Locate the cell with the specified text and output its [x, y] center coordinate. 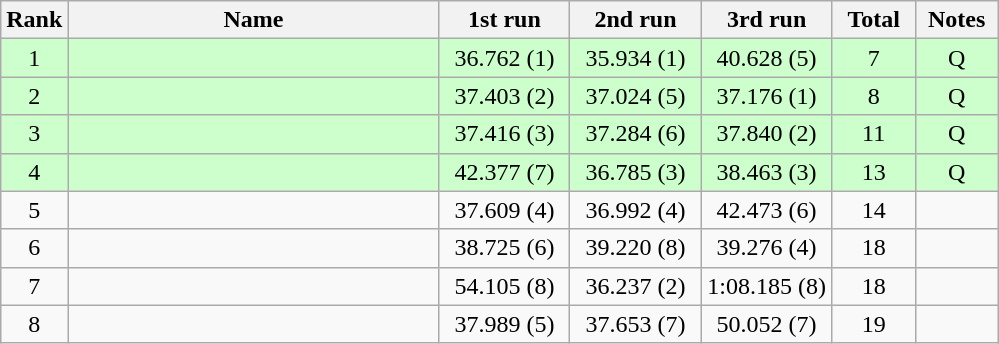
3rd run [766, 20]
38.725 (6) [504, 248]
37.989 (5) [504, 324]
50.052 (7) [766, 324]
37.653 (7) [636, 324]
54.105 (8) [504, 286]
6 [34, 248]
42.377 (7) [504, 172]
36.762 (1) [504, 58]
38.463 (3) [766, 172]
35.934 (1) [636, 58]
37.840 (2) [766, 134]
11 [874, 134]
Total [874, 20]
37.403 (2) [504, 96]
37.024 (5) [636, 96]
39.220 (8) [636, 248]
36.992 (4) [636, 210]
19 [874, 324]
14 [874, 210]
40.628 (5) [766, 58]
37.416 (3) [504, 134]
1st run [504, 20]
2 [34, 96]
36.785 (3) [636, 172]
5 [34, 210]
1 [34, 58]
39.276 (4) [766, 248]
Name [254, 20]
3 [34, 134]
4 [34, 172]
13 [874, 172]
1:08.185 (8) [766, 286]
2nd run [636, 20]
Rank [34, 20]
37.176 (1) [766, 96]
42.473 (6) [766, 210]
Notes [956, 20]
37.609 (4) [504, 210]
37.284 (6) [636, 134]
36.237 (2) [636, 286]
